Capture the cell that displays the provided text and extract its (X, Y) central coordinate. 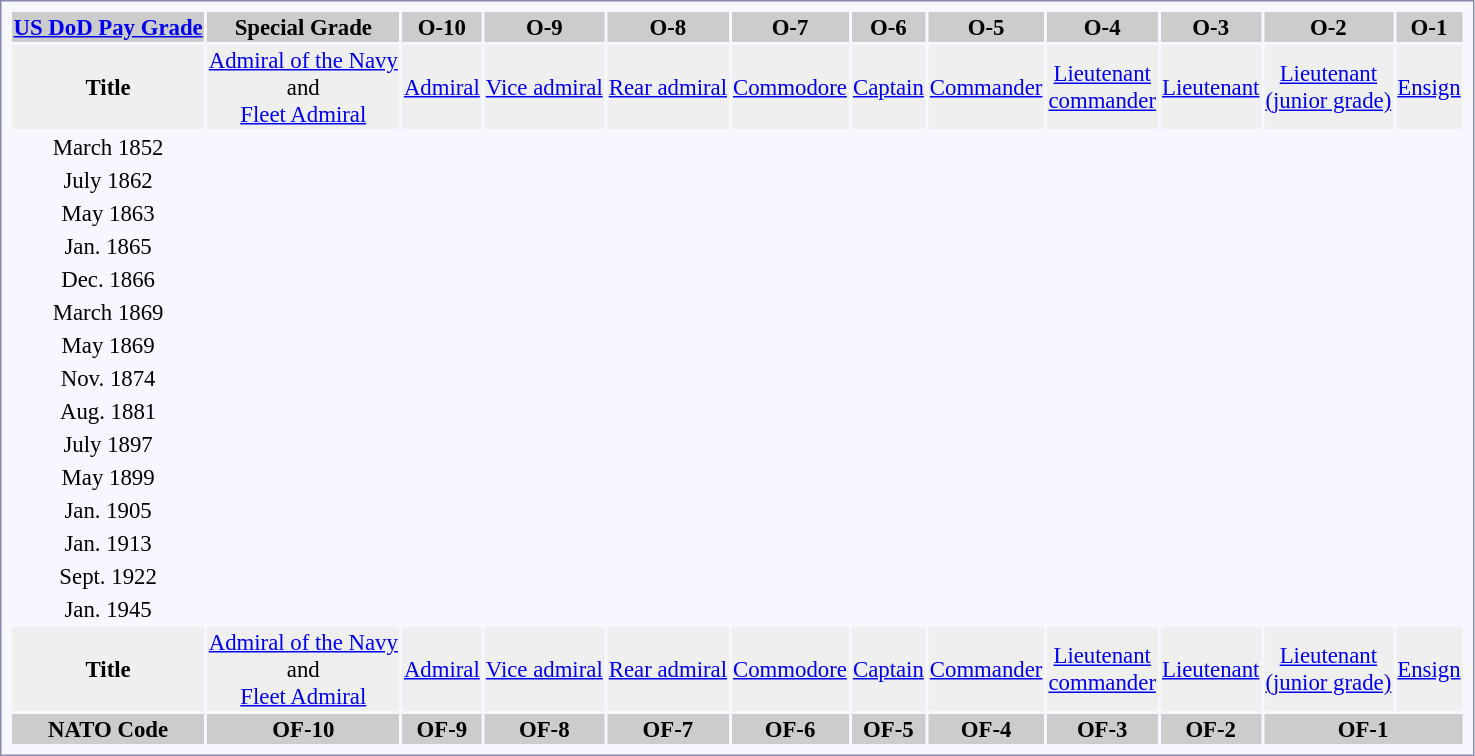
O-7 (790, 27)
March 1869 (108, 312)
May 1869 (108, 345)
O-4 (1102, 27)
July 1897 (108, 444)
OF-10 (303, 729)
US DoD Pay Grade (108, 27)
OF-1 (1363, 729)
Aug. 1881 (108, 411)
O-3 (1210, 27)
O-10 (442, 27)
May 1863 (108, 213)
OF-6 (790, 729)
OF-2 (1210, 729)
Jan. 1945 (108, 609)
Jan. 1905 (108, 510)
OF-5 (888, 729)
Special Grade (303, 27)
OF-9 (442, 729)
O-9 (544, 27)
March 1852 (108, 147)
O-2 (1328, 27)
OF-4 (986, 729)
Jan. 1865 (108, 246)
Jan. 1913 (108, 543)
O-1 (1429, 27)
OF-3 (1102, 729)
O-8 (668, 27)
NATO Code (108, 729)
May 1899 (108, 477)
OF-7 (668, 729)
O-6 (888, 27)
Dec. 1866 (108, 279)
O-5 (986, 27)
Nov. 1874 (108, 378)
Sept. 1922 (108, 576)
OF-8 (544, 729)
July 1862 (108, 180)
